Find where the given text appears and provide that cell's center as [x, y] coordinate. 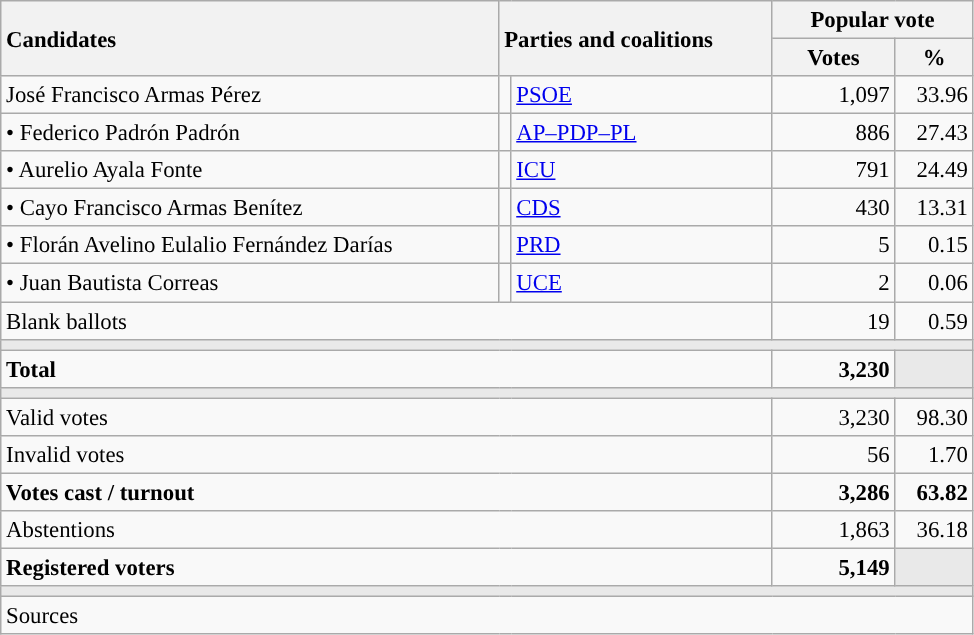
UCE [642, 283]
5,149 [834, 567]
33.96 [934, 95]
430 [834, 208]
Invalid votes [386, 455]
98.30 [934, 417]
Abstentions [386, 530]
Blank ballots [386, 321]
• Federico Padrón Padrón [250, 133]
Parties and coalitions [636, 38]
• Florán Avelino Eulalio Fernández Darías [250, 245]
791 [834, 170]
Valid votes [386, 417]
Sources [487, 616]
José Francisco Armas Pérez [250, 95]
Votes cast / turnout [386, 492]
1,863 [834, 530]
PSOE [642, 95]
CDS [642, 208]
0.15 [934, 245]
0.06 [934, 283]
• Aurelio Ayala Fonte [250, 170]
886 [834, 133]
3,286 [834, 492]
AP–PDP–PL [642, 133]
27.43 [934, 133]
ICU [642, 170]
Votes [834, 58]
1.70 [934, 455]
19 [834, 321]
Popular vote [872, 20]
0.59 [934, 321]
PRD [642, 245]
• Cayo Francisco Armas Benítez [250, 208]
1,097 [834, 95]
24.49 [934, 170]
13.31 [934, 208]
5 [834, 245]
Candidates [250, 38]
Registered voters [386, 567]
% [934, 58]
63.82 [934, 492]
Total [386, 369]
• Juan Bautista Correas [250, 283]
2 [834, 283]
56 [834, 455]
36.18 [934, 530]
